Extract the [X, Y] coordinate from the center of the cell holding the provided text.  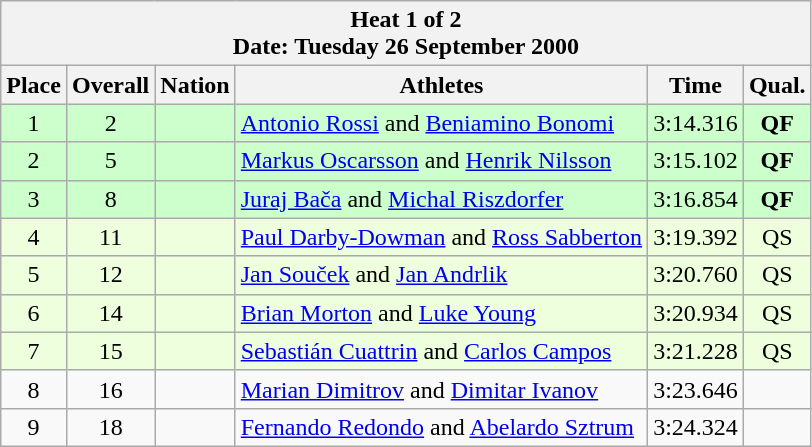
Antonio Rossi and Beniamino Bonomi [441, 123]
Markus Oscarsson and Henrik Nilsson [441, 161]
3:15.102 [696, 161]
3:20.760 [696, 275]
1 [34, 123]
6 [34, 313]
Juraj Bača and Michal Riszdorfer [441, 199]
4 [34, 237]
18 [110, 427]
Overall [110, 85]
Sebastián Cuattrin and Carlos Campos [441, 351]
Jan Souček and Jan Andrlik [441, 275]
Fernando Redondo and Abelardo Sztrum [441, 427]
9 [34, 427]
3:24.324 [696, 427]
14 [110, 313]
Paul Darby-Dowman and Ross Sabberton [441, 237]
7 [34, 351]
Nation [195, 85]
16 [110, 389]
11 [110, 237]
Heat 1 of 2 Date: Tuesday 26 September 2000 [406, 34]
Place [34, 85]
3:19.392 [696, 237]
Athletes [441, 85]
Time [696, 85]
3:20.934 [696, 313]
3:16.854 [696, 199]
Qual. [777, 85]
Brian Morton and Luke Young [441, 313]
3 [34, 199]
15 [110, 351]
Marian Dimitrov and Dimitar Ivanov [441, 389]
3:21.228 [696, 351]
12 [110, 275]
3:14.316 [696, 123]
3:23.646 [696, 389]
